Return the (X, Y) coordinate for the center point of the cell that contains the specified text.  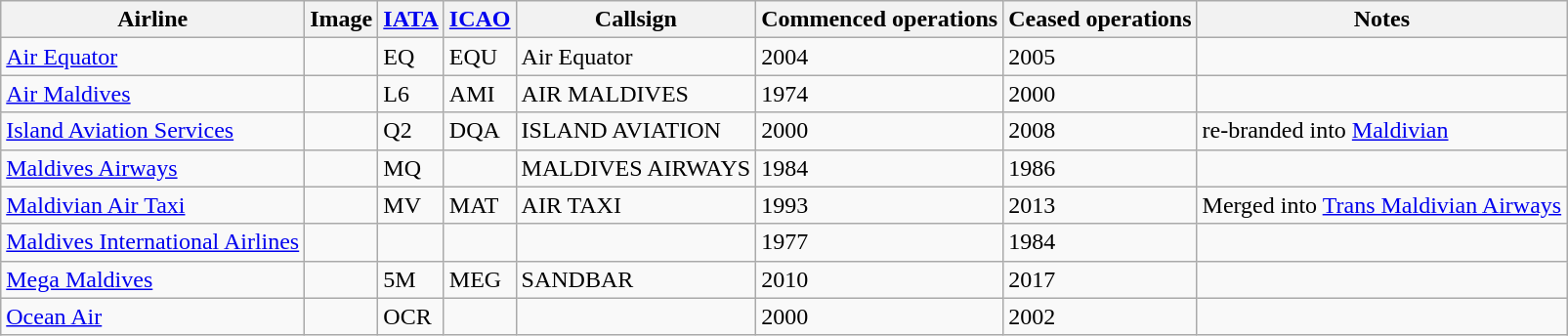
Ocean Air (152, 316)
AIR MALDIVES (636, 94)
SANDBAR (636, 279)
DQA (480, 131)
MAT (480, 205)
2013 (1100, 205)
Q2 (411, 131)
AIR TAXI (636, 205)
IATA (411, 20)
OCR (411, 316)
Maldives International Airlines (152, 242)
AMI (480, 94)
1993 (879, 205)
2010 (879, 279)
2017 (1100, 279)
Maldivian Air Taxi (152, 205)
Airline (152, 20)
2008 (1100, 131)
2004 (879, 57)
Ceased operations (1100, 20)
Maldives Airways (152, 168)
MQ (411, 168)
Notes (1381, 20)
Island Aviation Services (152, 131)
ICAO (480, 20)
5M (411, 279)
1986 (1100, 168)
Mega Maldives (152, 279)
MV (411, 205)
Callsign (636, 20)
2005 (1100, 57)
MEG (480, 279)
Air Maldives (152, 94)
MALDIVES AIRWAYS (636, 168)
1974 (879, 94)
Merged into Trans Maldivian Airways (1381, 205)
ISLAND AVIATION (636, 131)
EQ (411, 57)
EQU (480, 57)
Image (342, 20)
L6 (411, 94)
Commenced operations (879, 20)
2002 (1100, 316)
1977 (879, 242)
re-branded into Maldivian (1381, 131)
